Locate the cell with the specified text and output its (X, Y) center coordinate. 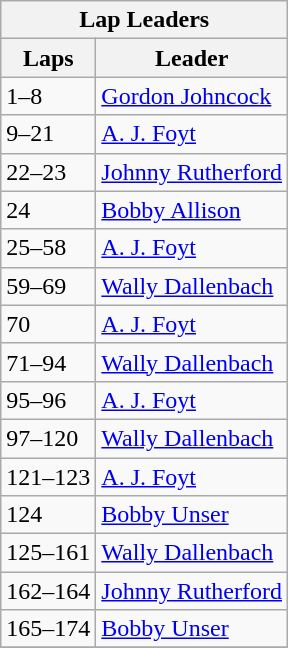
97–120 (48, 438)
9–21 (48, 134)
24 (48, 210)
125–161 (48, 553)
Leader (192, 58)
165–174 (48, 629)
124 (48, 515)
70 (48, 324)
Laps (48, 58)
1–8 (48, 96)
162–164 (48, 591)
22–23 (48, 172)
Lap Leaders (144, 20)
25–58 (48, 248)
Bobby Allison (192, 210)
71–94 (48, 362)
95–96 (48, 400)
121–123 (48, 477)
59–69 (48, 286)
Gordon Johncock (192, 96)
